From the cell containing the given text, extract its center point as (x, y) coordinate. 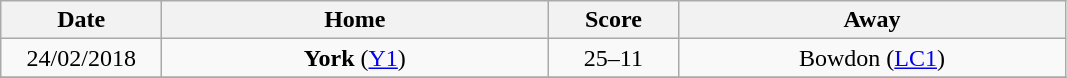
Score (614, 20)
Bowdon (LC1) (872, 58)
Home (355, 20)
York (Y1) (355, 58)
25–11 (614, 58)
Away (872, 20)
Date (82, 20)
24/02/2018 (82, 58)
